From the cell containing the given text, extract its center point as [x, y] coordinate. 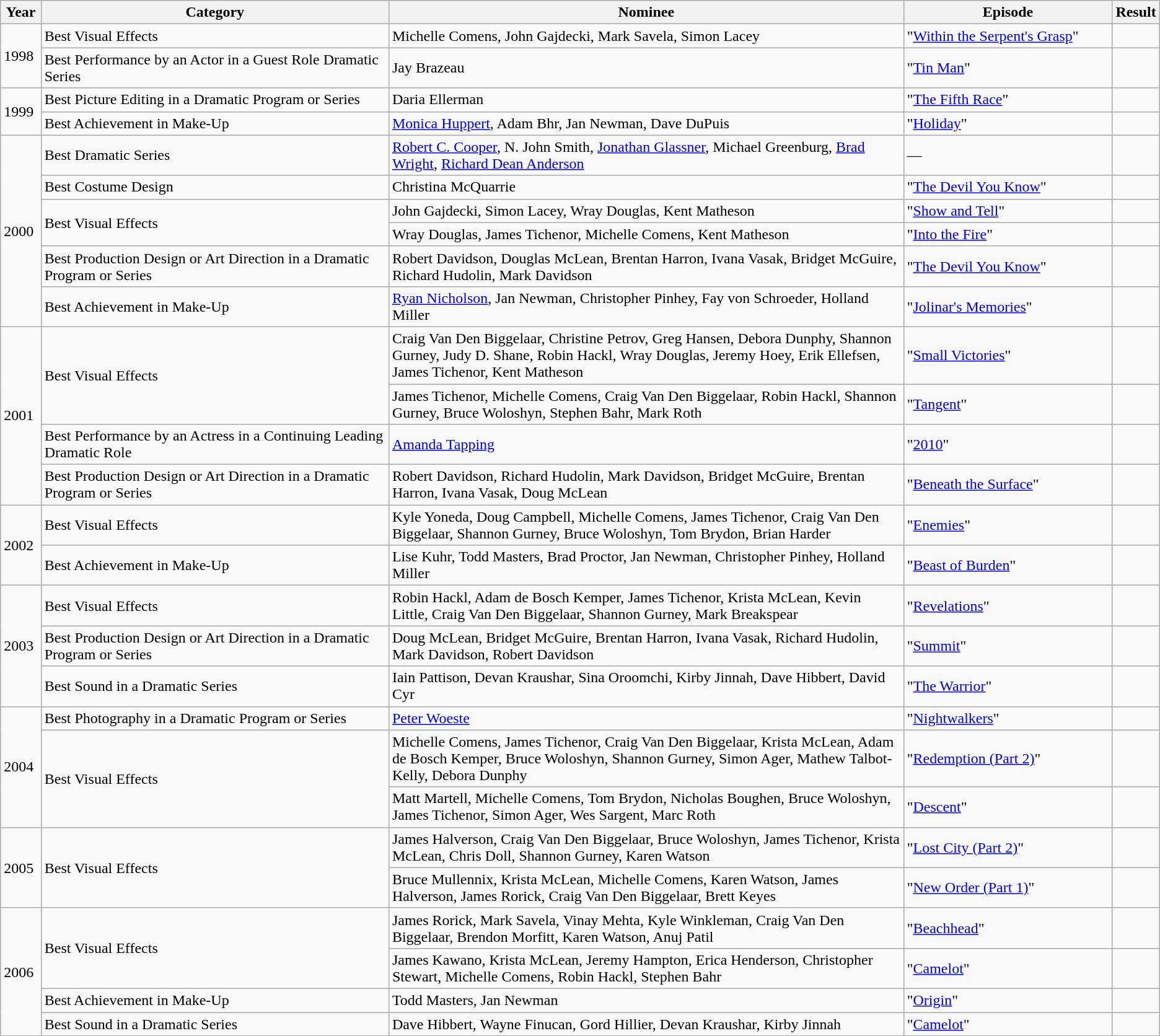
Monica Huppert, Adam Bhr, Jan Newman, Dave DuPuis [646, 123]
Year [21, 12]
"Small Victories" [1008, 355]
"Beachhead" [1008, 928]
Bruce Mullennix, Krista McLean, Michelle Comens, Karen Watson, James Halverson, James Rorick, Craig Van Den Biggelaar, Brett Keyes [646, 887]
"Holiday" [1008, 123]
Michelle Comens, John Gajdecki, Mark Savela, Simon Lacey [646, 36]
"The Warrior" [1008, 687]
2005 [21, 867]
James Halverson, Craig Van Den Biggelaar, Bruce Woloshyn, James Tichenor, Krista McLean, Chris Doll, Shannon Gurney, Karen Watson [646, 848]
James Rorick, Mark Savela, Vinay Mehta, Kyle Winkleman, Craig Van Den Biggelaar, Brendon Morfitt, Karen Watson, Anuj Patil [646, 928]
Best Performance by an Actress in a Continuing Leading Dramatic Role [214, 445]
"Tangent" [1008, 404]
"Show and Tell" [1008, 211]
Jay Brazeau [646, 68]
2002 [21, 545]
Wray Douglas, James Tichenor, Michelle Comens, Kent Matheson [646, 234]
2004 [21, 767]
Robin Hackl, Adam de Bosch Kemper, James Tichenor, Krista McLean, Kevin Little, Craig Van Den Biggelaar, Shannon Gurney, Mark Breakspear [646, 606]
"Revelations" [1008, 606]
2006 [21, 972]
James Kawano, Krista McLean, Jeremy Hampton, Erica Henderson, Christopher Stewart, Michelle Comens, Robin Hackl, Stephen Bahr [646, 968]
"Summit" [1008, 646]
1998 [21, 56]
Episode [1008, 12]
John Gajdecki, Simon Lacey, Wray Douglas, Kent Matheson [646, 211]
Robert Davidson, Douglas McLean, Brentan Harron, Ivana Vasak, Bridget McGuire, Richard Hudolin, Mark Davidson [646, 266]
"Tin Man" [1008, 68]
2003 [21, 646]
Result [1136, 12]
"Jolinar's Memories" [1008, 306]
Amanda Tapping [646, 445]
Ryan Nicholson, Jan Newman, Christopher Pinhey, Fay von Schroeder, Holland Miller [646, 306]
Best Performance by an Actor in a Guest Role Dramatic Series [214, 68]
Robert C. Cooper, N. John Smith, Jonathan Glassner, Michael Greenburg, Brad Wright, Richard Dean Anderson [646, 155]
"Into the Fire" [1008, 234]
Best Costume Design [214, 187]
— [1008, 155]
Christina McQuarrie [646, 187]
"Descent" [1008, 807]
Todd Masters, Jan Newman [646, 1000]
"The Fifth Race" [1008, 100]
"Redemption (Part 2)" [1008, 758]
Peter Woeste [646, 718]
"Beast of Burden" [1008, 565]
Daria Ellerman [646, 100]
2000 [21, 230]
"Beneath the Surface" [1008, 485]
Nominee [646, 12]
"2010" [1008, 445]
Lise Kuhr, Todd Masters, Brad Proctor, Jan Newman, Christopher Pinhey, Holland Miller [646, 565]
"Enemies" [1008, 525]
"Origin" [1008, 1000]
"Lost City (Part 2)" [1008, 848]
"New Order (Part 1)" [1008, 887]
Best Picture Editing in a Dramatic Program or Series [214, 100]
James Tichenor, Michelle Comens, Craig Van Den Biggelaar, Robin Hackl, Shannon Gurney, Bruce Woloshyn, Stephen Bahr, Mark Roth [646, 404]
Iain Pattison, Devan Kraushar, Sina Oroomchi, Kirby Jinnah, Dave Hibbert, David Cyr [646, 687]
Doug McLean, Bridget McGuire, Brentan Harron, Ivana Vasak, Richard Hudolin, Mark Davidson, Robert Davidson [646, 646]
Robert Davidson, Richard Hudolin, Mark Davidson, Bridget McGuire, Brentan Harron, Ivana Vasak, Doug McLean [646, 485]
"Nightwalkers" [1008, 718]
"Within the Serpent's Grasp" [1008, 36]
Best Dramatic Series [214, 155]
Kyle Yoneda, Doug Campbell, Michelle Comens, James Tichenor, Craig Van Den Biggelaar, Shannon Gurney, Bruce Woloshyn, Tom Brydon, Brian Harder [646, 525]
Best Photography in a Dramatic Program or Series [214, 718]
Dave Hibbert, Wayne Finucan, Gord Hillier, Devan Kraushar, Kirby Jinnah [646, 1024]
Category [214, 12]
Matt Martell, Michelle Comens, Tom Brydon, Nicholas Boughen, Bruce Woloshyn, James Tichenor, Simon Ager, Wes Sargent, Marc Roth [646, 807]
1999 [21, 112]
2001 [21, 415]
